Detect which cell encompasses the target text, then output its (X, Y) center coordinate. 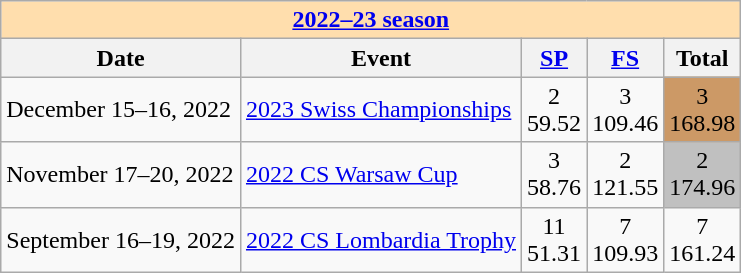
7 109.93 (626, 240)
2022–23 season (371, 20)
2022 CS Warsaw Cup (380, 174)
2 121.55 (626, 174)
2 59.52 (554, 110)
Event (380, 58)
2022 CS Lombardia Trophy (380, 240)
Total (702, 58)
11 51.31 (554, 240)
2023 Swiss Championships (380, 110)
2 174.96 (702, 174)
Date (121, 58)
SP (554, 58)
FS (626, 58)
December 15–16, 2022 (121, 110)
3 109.46 (626, 110)
September 16–19, 2022 (121, 240)
3 58.76 (554, 174)
3 168.98 (702, 110)
November 17–20, 2022 (121, 174)
7 161.24 (702, 240)
